Identify which cell holds the provided text, then report its [X, Y] central coordinate. 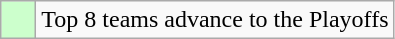
Top 8 teams advance to the Playoffs [215, 20]
